For the text-containing cell, return its midpoint in (X, Y) coordinate format. 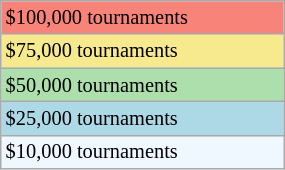
$75,000 tournaments (142, 51)
$25,000 tournaments (142, 118)
$50,000 tournaments (142, 85)
$10,000 tournaments (142, 152)
$100,000 tournaments (142, 17)
